Extract the (x, y) coordinate from the center of the cell holding the provided text.  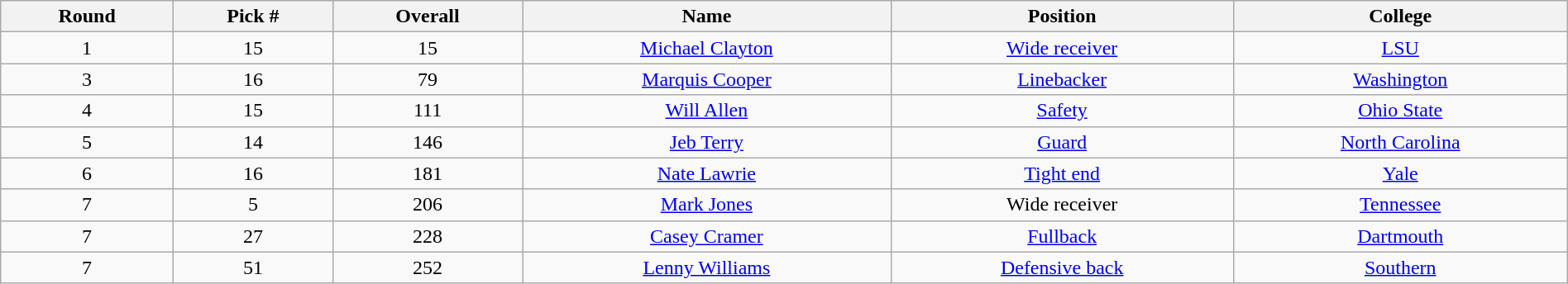
27 (253, 236)
111 (427, 111)
14 (253, 142)
Southern (1400, 267)
Mark Jones (706, 205)
Fullback (1062, 236)
Ohio State (1400, 111)
6 (88, 173)
Tight end (1062, 173)
Round (88, 17)
Linebacker (1062, 79)
1 (88, 48)
North Carolina (1400, 142)
4 (88, 111)
252 (427, 267)
Nate Lawrie (706, 173)
LSU (1400, 48)
Safety (1062, 111)
79 (427, 79)
Washington (1400, 79)
Pick # (253, 17)
Casey Cramer (706, 236)
Jeb Terry (706, 142)
3 (88, 79)
146 (427, 142)
College (1400, 17)
Name (706, 17)
51 (253, 267)
Yale (1400, 173)
Michael Clayton (706, 48)
Dartmouth (1400, 236)
Lenny Williams (706, 267)
Marquis Cooper (706, 79)
Defensive back (1062, 267)
228 (427, 236)
Guard (1062, 142)
Overall (427, 17)
206 (427, 205)
Tennessee (1400, 205)
Will Allen (706, 111)
Position (1062, 17)
181 (427, 173)
